For the text-containing cell, return its midpoint in [x, y] coordinate format. 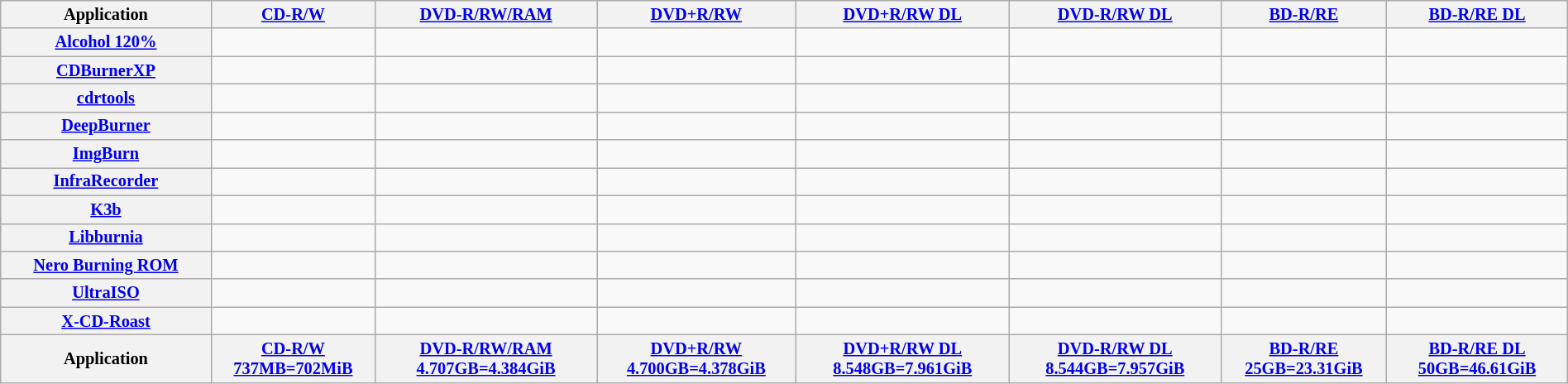
DVD-R/RW/RAM [486, 14]
BD-R/RE 25GB=23.31GiB [1303, 358]
BD-R/RE DL 50GB=46.61GiB [1477, 358]
InfraRecorder [106, 181]
X-CD-Roast [106, 321]
Alcohol 120% [106, 42]
ImgBurn [106, 154]
K3b [106, 209]
Libburnia [106, 238]
CD-R/W 737MB=702MiB [293, 358]
BD-R/RE DL [1477, 14]
UltraISO [106, 293]
DVD-R/RW/RAM 4.707GB=4.384GiB [486, 358]
DVD-R/RW DL [1115, 14]
DeepBurner [106, 126]
DVD+R/RW DL [902, 14]
DVD-R/RW DL 8.544GB=7.957GiB [1115, 358]
DVD+R/RW DL 8.548GB=7.961GiB [902, 358]
CD-R/W [293, 14]
DVD+R/RW [696, 14]
Nero Burning ROM [106, 265]
CDBurnerXP [106, 70]
BD-R/RE [1303, 14]
cdrtools [106, 98]
DVD+R/RW 4.700GB=4.378GiB [696, 358]
